Scan for the cell matching the given text and deliver its [x, y] coordinate at center. 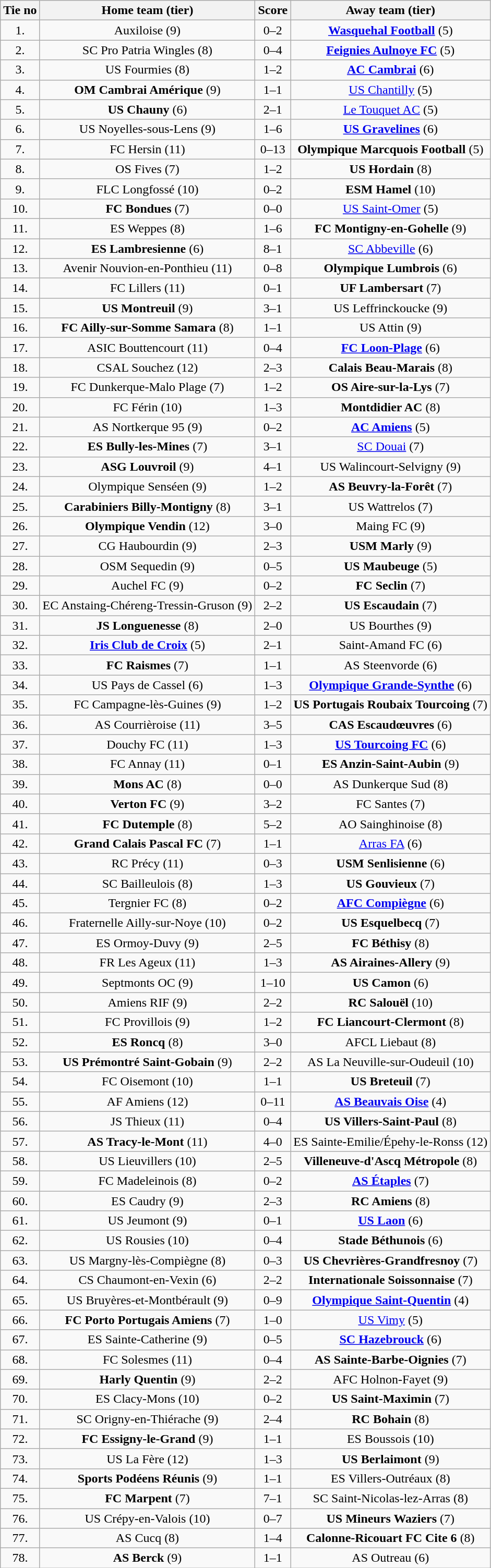
US Leffrinckoucke (9) [390, 308]
40. [20, 804]
46. [20, 923]
US Escaudain (7) [390, 606]
US Margny-lès-Compiègne (8) [147, 1260]
17. [20, 348]
US Fourmies (8) [147, 70]
56. [20, 1121]
Douchy FC (11) [147, 744]
US Chevrières-Grandfresnoy (7) [390, 1260]
FC Loon-Plage (6) [390, 348]
Auxiloise (9) [147, 30]
SC Abbeville (6) [390, 249]
US Vimy (5) [390, 1320]
26. [20, 526]
5–2 [273, 824]
AO Sainghinoise (8) [390, 824]
Avenir Nouvion-en-Ponthieu (11) [147, 268]
AS Airaines-Allery (9) [390, 963]
45. [20, 903]
US Rousies (10) [147, 1241]
UF Lambersart (7) [390, 288]
AS Dunkerque Sud (8) [390, 784]
2–0 [273, 626]
SC Pro Patria Wingles (8) [147, 50]
US Crépy-en-Valois (10) [147, 1518]
Feignies Aulnoye FC (5) [390, 50]
16. [20, 328]
US Mineurs Waziers (7) [390, 1518]
US Walincourt-Selvigny (9) [390, 467]
27. [20, 546]
29. [20, 586]
0–13 [273, 149]
FC Solesmes (11) [147, 1359]
ES Sainte-Emilie/Épehy-le-Ronss (12) [390, 1141]
Iris Club de Croix (5) [147, 645]
Auchel FC (9) [147, 586]
OSM Sequedin (9) [147, 566]
FC Hersin (11) [147, 149]
SC Origny-en-Thiérache (9) [147, 1419]
Home team (tier) [147, 10]
US Portugais Roubaix Tourcoing (7) [390, 705]
Saint-Amand FC (6) [390, 645]
1–10 [273, 983]
19. [20, 387]
Wasquehal Football (5) [390, 30]
6. [20, 129]
2. [20, 50]
US Chauny (6) [147, 109]
33. [20, 665]
Septmonts OC (9) [147, 983]
36. [20, 725]
US Saint-Omer (5) [390, 209]
Le Touquet AC (5) [390, 109]
72. [20, 1439]
4. [20, 90]
58. [20, 1161]
Internationale Soissonnaise (7) [390, 1280]
AS Tracy-le-Mont (11) [147, 1141]
FC Lillers (11) [147, 288]
ES Bully-les-Mines (7) [147, 447]
US Gravelines (6) [390, 129]
61. [20, 1221]
15. [20, 308]
21. [20, 427]
76. [20, 1518]
FC Marpent (7) [147, 1498]
AS Nortkerque 95 (9) [147, 427]
OS Fives (7) [147, 169]
34. [20, 685]
1. [20, 30]
67. [20, 1340]
75. [20, 1498]
US Bruyères-et-Montbérault (9) [147, 1300]
US Tourcoing FC (6) [390, 744]
US Attin (9) [390, 328]
RC Précy (11) [147, 863]
AS Sainte-Barbe-Oignies (7) [390, 1359]
35. [20, 705]
0–11 [273, 1101]
13. [20, 268]
ES Roncq (8) [147, 1042]
SC Bailleulois (8) [147, 884]
78. [20, 1558]
8. [20, 169]
Olympique Vendin (12) [147, 526]
SC Hazebrouck (6) [390, 1340]
CG Haubourdin (9) [147, 546]
39. [20, 784]
23. [20, 467]
ES Sainte-Catherine (9) [147, 1340]
70. [20, 1399]
FC Provillois (9) [147, 1022]
Maing FC (9) [390, 526]
US Chantilly (5) [390, 90]
Arras FA (6) [390, 843]
Carabiniers Billy-Montigny (8) [147, 506]
55. [20, 1101]
Calonne-Ricouart FC Cite 6 (8) [390, 1538]
CAS Escaudœuvres (6) [390, 725]
AS Steenvorde (6) [390, 665]
Amiens RIF (9) [147, 1002]
48. [20, 963]
0–7 [273, 1518]
FC Ailly-sur-Somme Samara (8) [147, 328]
49. [20, 983]
43. [20, 863]
US Berlaimont (9) [390, 1459]
RC Bohain (8) [390, 1419]
25. [20, 506]
3. [20, 70]
FC Oisemont (10) [147, 1082]
ES Boussois (10) [390, 1439]
Olympique Senséen (9) [147, 486]
47. [20, 943]
FC Raismes (7) [147, 665]
74. [20, 1478]
ES Villers-Outréaux (8) [390, 1478]
USM Marly (9) [390, 546]
US Bourthes (9) [390, 626]
AS La Neuville-sur-Oudeuil (10) [390, 1062]
66. [20, 1320]
53. [20, 1062]
AS Beauvais Oise (4) [390, 1101]
Harly Quentin (9) [147, 1379]
52. [20, 1042]
FC Seclin (7) [390, 586]
FC Bondues (7) [147, 209]
Away team (tier) [390, 10]
ASG Louvroil (9) [147, 467]
JS Thieux (11) [147, 1121]
AS Courrièroise (11) [147, 725]
CS Chaumont-en-Vexin (6) [147, 1280]
37. [20, 744]
AC Cambrai (6) [390, 70]
ES Clacy-Mons (10) [147, 1399]
US Hordain (8) [390, 169]
Fraternelle Ailly-sur-Noye (10) [147, 923]
FR Les Ageux (11) [147, 963]
59. [20, 1181]
28. [20, 566]
Verton FC (9) [147, 804]
41. [20, 824]
Villeneuve-d'Ascq Métropole (8) [390, 1161]
USM Senlisienne (6) [390, 863]
US Pays de Cassel (6) [147, 685]
US Gouvieux (7) [390, 884]
3–2 [273, 804]
JS Longuenesse (8) [147, 626]
EC Anstaing-Chéreng-Tressin-Gruson (9) [147, 606]
4–1 [273, 467]
4–0 [273, 1141]
31. [20, 626]
30. [20, 606]
US Breteuil (7) [390, 1082]
38. [20, 764]
2–4 [273, 1419]
54. [20, 1082]
AFC Holnon-Fayet (9) [390, 1379]
51. [20, 1022]
FC Campagne-lès-Guines (9) [147, 705]
77. [20, 1538]
FC Béthisy (8) [390, 943]
US Noyelles-sous-Lens (9) [147, 129]
FC Liancourt-Clermont (8) [390, 1022]
AS Beuvry-la-Forêt (7) [390, 486]
10. [20, 209]
AC Amiens (5) [390, 427]
20. [20, 407]
US Camon (6) [390, 983]
Score [273, 10]
FC Porto Portugais Amiens (7) [147, 1320]
SC Saint-Nicolas-lez-Arras (8) [390, 1498]
22. [20, 447]
63. [20, 1260]
US Esquelbecq (7) [390, 923]
7. [20, 149]
ESM Hamel (10) [390, 189]
AF Amiens (12) [147, 1101]
0–9 [273, 1300]
50. [20, 1002]
FC Férin (10) [147, 407]
57. [20, 1141]
60. [20, 1200]
US Lieuvillers (10) [147, 1161]
Stade Béthunois (6) [390, 1241]
AS Berck (9) [147, 1558]
US Villers-Saint-Paul (8) [390, 1121]
69. [20, 1379]
AS Outreau (6) [390, 1558]
US Wattrelos (7) [390, 506]
Olympique Grande-Synthe (6) [390, 685]
11. [20, 228]
71. [20, 1419]
32. [20, 645]
SC Douai (7) [390, 447]
RC Salouël (10) [390, 1002]
5. [20, 109]
FC Annay (11) [147, 764]
Olympique Marcquois Football (5) [390, 149]
AFCL Liebaut (8) [390, 1042]
FC Dutemple (8) [147, 824]
18. [20, 367]
AS Cucq (8) [147, 1538]
US Montreuil (9) [147, 308]
1–4 [273, 1538]
AS Étaples (7) [390, 1181]
AFC Compiègne (6) [390, 903]
FC Essigny-le-Grand (9) [147, 1439]
42. [20, 843]
7–1 [273, 1498]
Olympique Saint-Quentin (4) [390, 1300]
24. [20, 486]
CSAL Souchez (12) [147, 367]
0–8 [273, 268]
US Maubeuge (5) [390, 566]
9. [20, 189]
12. [20, 249]
FC Santes (7) [390, 804]
ES Anzin-Saint-Aubin (9) [390, 764]
ASIC Bouttencourt (11) [147, 348]
Mons AC (8) [147, 784]
ES Lambresienne (6) [147, 249]
US Prémontré Saint-Gobain (9) [147, 1062]
8–1 [273, 249]
73. [20, 1459]
OS Aire-sur-la-Lys (7) [390, 387]
Montdidier AC (8) [390, 407]
FC Montigny-en-Gohelle (9) [390, 228]
ES Weppes (8) [147, 228]
Tergnier FC (8) [147, 903]
US Saint-Maximin (7) [390, 1399]
Sports Podéens Réunis (9) [147, 1478]
68. [20, 1359]
Olympique Lumbrois (6) [390, 268]
FLC Longfossé (10) [147, 189]
FC Dunkerque-Malo Plage (7) [147, 387]
US Jeumont (9) [147, 1221]
US Laon (6) [390, 1221]
ES Ormoy-Duvy (9) [147, 943]
64. [20, 1280]
FC Madeleinois (8) [147, 1181]
ES Caudry (9) [147, 1200]
Calais Beau-Marais (8) [390, 367]
62. [20, 1241]
44. [20, 884]
US La Fère (12) [147, 1459]
14. [20, 288]
3–5 [273, 725]
OM Cambrai Amérique (9) [147, 90]
1–0 [273, 1320]
Tie no [20, 10]
Grand Calais Pascal FC (7) [147, 843]
RC Amiens (8) [390, 1200]
65. [20, 1300]
